Find where the given text appears and provide that cell's center as (x, y) coordinate. 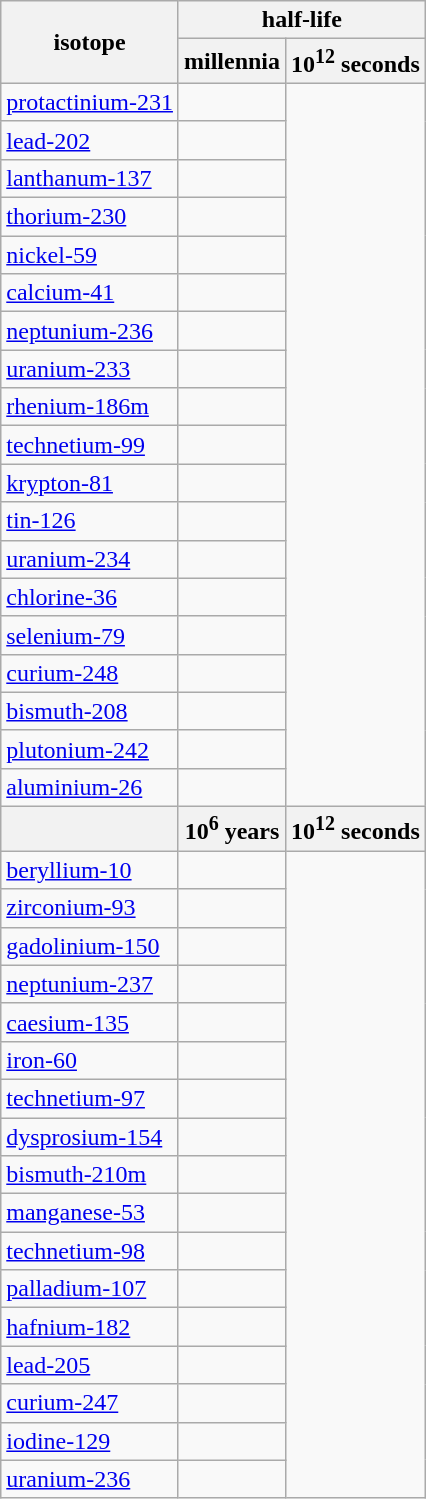
selenium-79 (90, 635)
millennia (232, 62)
technetium-98 (90, 1251)
isotope (90, 42)
lead-205 (90, 1365)
neptunium-236 (90, 331)
nickel-59 (90, 255)
thorium-230 (90, 217)
tin-126 (90, 521)
half-life (302, 20)
neptunium-237 (90, 984)
aluminium-26 (90, 787)
technetium-99 (90, 445)
beryllium-10 (90, 870)
iodine-129 (90, 1441)
rhenium-186m (90, 407)
dysprosium-154 (90, 1137)
lead-202 (90, 140)
calcium-41 (90, 293)
zirconium-93 (90, 908)
curium-247 (90, 1403)
lanthanum-137 (90, 178)
curium-248 (90, 673)
palladium-107 (90, 1289)
uranium-233 (90, 369)
chlorine-36 (90, 597)
technetium-97 (90, 1098)
hafnium-182 (90, 1327)
bismuth-208 (90, 711)
plutonium-242 (90, 749)
106 years (232, 830)
uranium-236 (90, 1479)
bismuth-210m (90, 1175)
caesium-135 (90, 1022)
iron-60 (90, 1060)
krypton-81 (90, 483)
gadolinium-150 (90, 946)
protactinium-231 (90, 102)
manganese-53 (90, 1213)
uranium-234 (90, 559)
